Detect which cell encompasses the target text, then output its (X, Y) center coordinate. 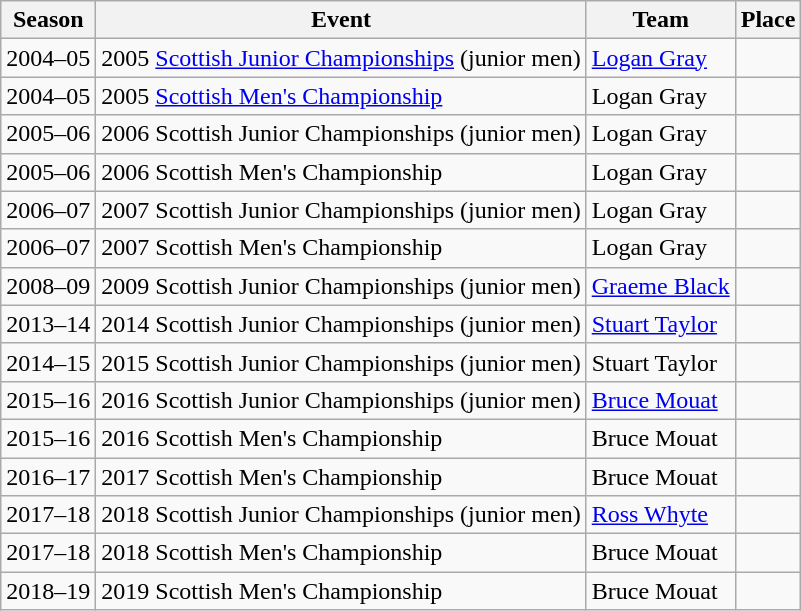
2013–14 (48, 324)
2014 Scottish Junior Championships (junior men) (341, 324)
Event (341, 20)
2008–09 (48, 286)
2007 Scottish Junior Championships (junior men) (341, 210)
2007 Scottish Men's Championship (341, 248)
2017 Scottish Men's Championship (341, 477)
2016–17 (48, 477)
Season (48, 20)
Graeme Black (660, 286)
2005 Scottish Men's Championship (341, 96)
2018 Scottish Junior Championships (junior men) (341, 515)
2006 Scottish Men's Championship (341, 172)
2018 Scottish Men's Championship (341, 553)
Ross Whyte (660, 515)
2016 Scottish Men's Championship (341, 438)
2016 Scottish Junior Championships (junior men) (341, 400)
2006 Scottish Junior Championships (junior men) (341, 134)
2019 Scottish Men's Championship (341, 591)
2009 Scottish Junior Championships (junior men) (341, 286)
Place (768, 20)
Team (660, 20)
2018–19 (48, 591)
2005 Scottish Junior Championships (junior men) (341, 58)
2015 Scottish Junior Championships (junior men) (341, 362)
2014–15 (48, 362)
